Locate the cell with the specified text and output its [x, y] center coordinate. 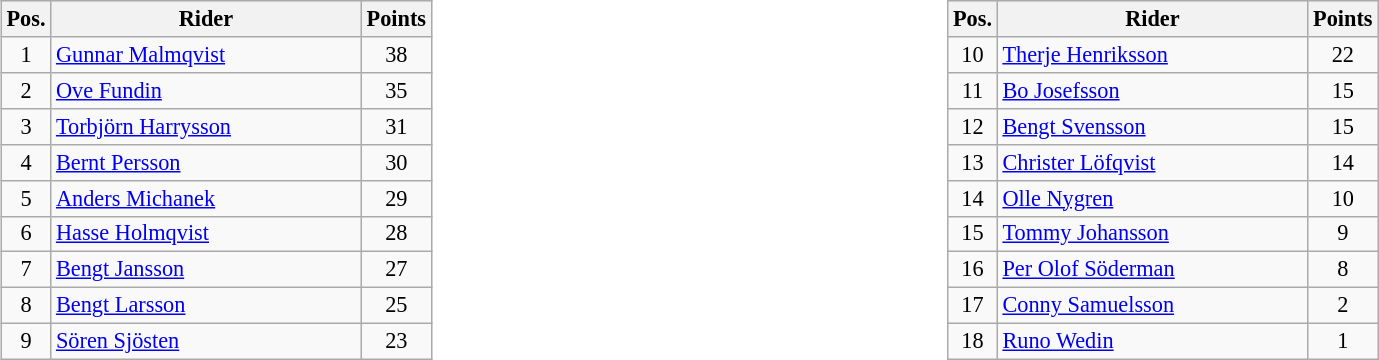
Bengt Larsson [206, 306]
16 [972, 270]
17 [972, 306]
Hasse Holmqvist [206, 234]
Sören Sjösten [206, 342]
Per Olof Söderman [1152, 270]
29 [396, 198]
3 [26, 126]
Bo Josefsson [1152, 90]
Ove Fundin [206, 90]
11 [972, 90]
6 [26, 234]
38 [396, 54]
Gunnar Malmqvist [206, 54]
31 [396, 126]
Bengt Jansson [206, 270]
Olle Nygren [1152, 198]
Bernt Persson [206, 162]
Christer Löfqvist [1152, 162]
23 [396, 342]
22 [1343, 54]
Runo Wedin [1152, 342]
30 [396, 162]
28 [396, 234]
25 [396, 306]
Bengt Svensson [1152, 126]
27 [396, 270]
35 [396, 90]
Therje Henriksson [1152, 54]
13 [972, 162]
Torbjörn Harrysson [206, 126]
Tommy Johansson [1152, 234]
Anders Michanek [206, 198]
5 [26, 198]
Conny Samuelsson [1152, 306]
7 [26, 270]
4 [26, 162]
12 [972, 126]
18 [972, 342]
